Capture the cell that displays the provided text and extract its (X, Y) central coordinate. 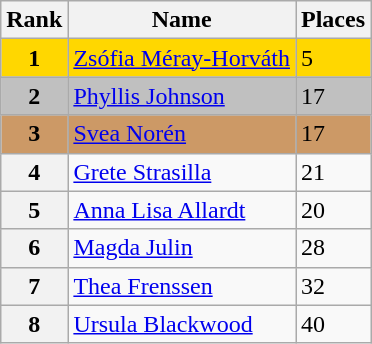
7 (34, 286)
Svea Norén (182, 134)
1 (34, 58)
Anna Lisa Allardt (182, 210)
Thea Frenssen (182, 286)
21 (334, 172)
Places (334, 20)
Ursula Blackwood (182, 324)
Zsófia Méray-Horváth (182, 58)
28 (334, 248)
4 (34, 172)
40 (334, 324)
Rank (34, 20)
Magda Julin (182, 248)
Grete Strasilla (182, 172)
32 (334, 286)
3 (34, 134)
2 (34, 96)
6 (34, 248)
Name (182, 20)
Phyllis Johnson (182, 96)
8 (34, 324)
20 (334, 210)
